Provide the (x, y) coordinate of the cell's center where the given text is located.  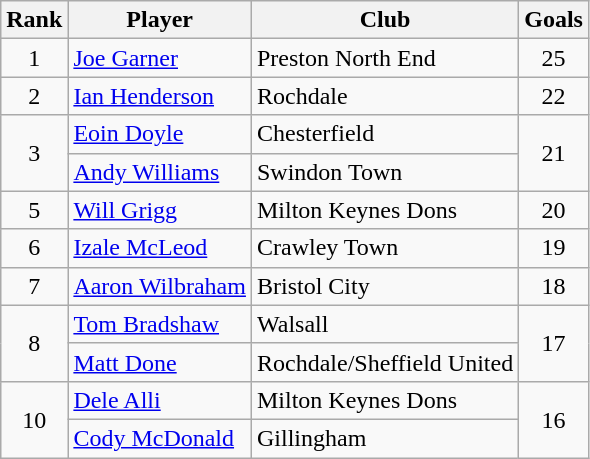
Will Grigg (160, 210)
Izale McLeod (160, 248)
Matt Done (160, 362)
1 (34, 58)
Bristol City (384, 286)
17 (554, 343)
21 (554, 153)
25 (554, 58)
Cody McDonald (160, 438)
7 (34, 286)
Swindon Town (384, 172)
3 (34, 153)
18 (554, 286)
Club (384, 20)
16 (554, 419)
2 (34, 96)
Rochdale/Sheffield United (384, 362)
22 (554, 96)
5 (34, 210)
20 (554, 210)
6 (34, 248)
Player (160, 20)
Dele Alli (160, 400)
Rank (34, 20)
10 (34, 419)
Aaron Wilbraham (160, 286)
Ian Henderson (160, 96)
Gillingham (384, 438)
Eoin Doyle (160, 134)
Chesterfield (384, 134)
Goals (554, 20)
Joe Garner (160, 58)
Walsall (384, 324)
Andy Williams (160, 172)
Crawley Town (384, 248)
8 (34, 343)
Tom Bradshaw (160, 324)
Preston North End (384, 58)
19 (554, 248)
Rochdale (384, 96)
